Capture the cell that displays the provided text and extract its (x, y) central coordinate. 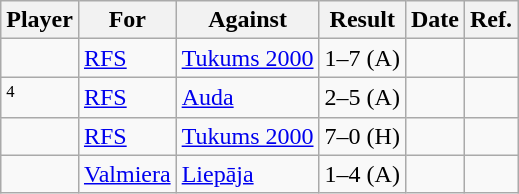
2–5 (A) (362, 97)
Date (434, 20)
1–7 (A) (362, 58)
Against (248, 20)
1–4 (A) (362, 174)
Auda (248, 97)
For (127, 20)
Valmiera (127, 174)
7–0 (H) (362, 136)
Result (362, 20)
Liepāja (248, 174)
Player (40, 20)
Ref. (490, 20)
4 (40, 97)
